Scan for the cell matching the given text and deliver its [X, Y] coordinate at center. 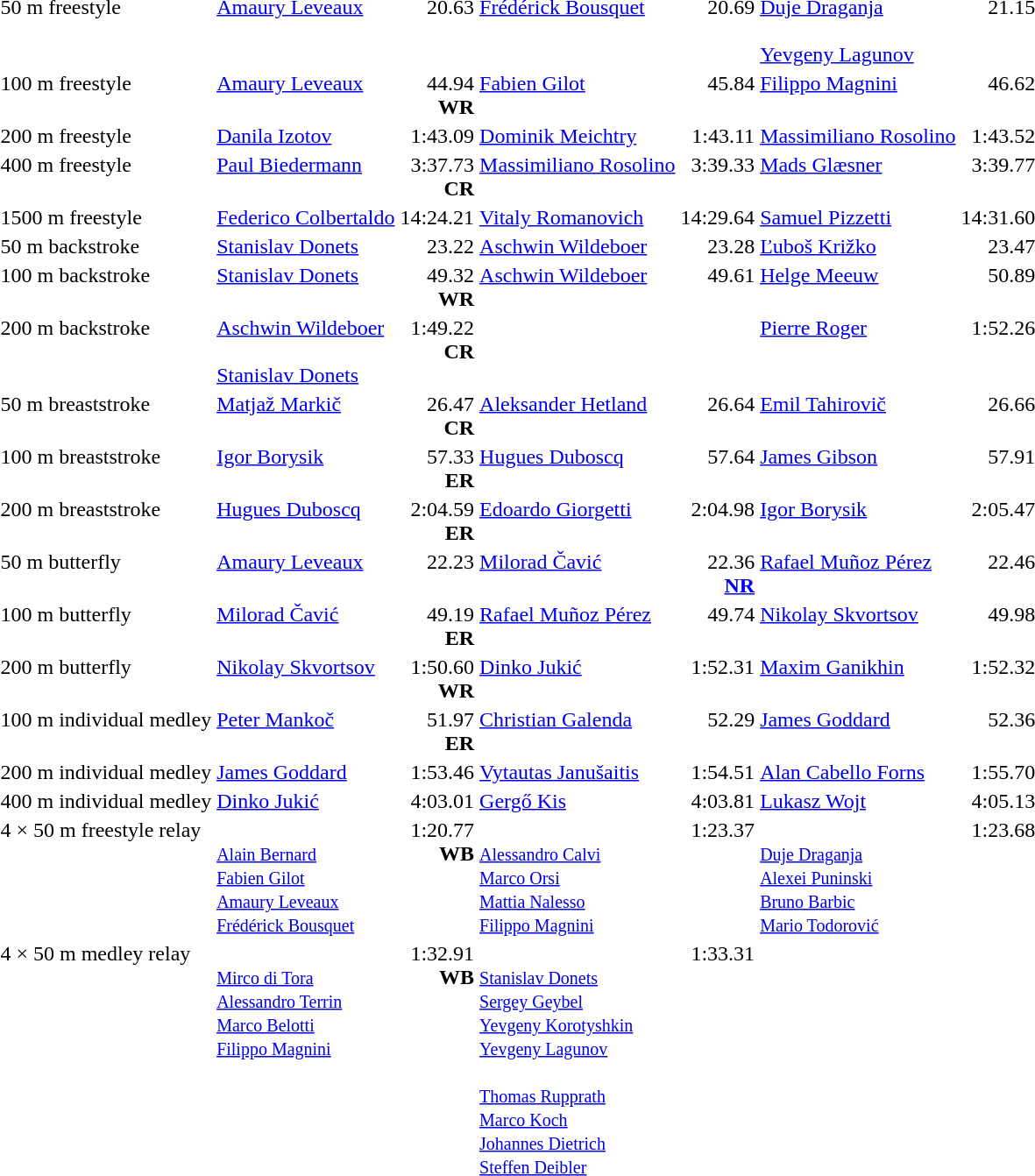
Christian Galenda [578, 731]
1:43.09 [437, 136]
1:43.11 [718, 136]
4:03.01 [437, 801]
3:39.33 [718, 177]
Alan Cabello Forns [858, 772]
1:23.37 [718, 877]
Gergő Kis [578, 801]
2:04.98 [718, 521]
22.23 [437, 573]
51.97ER [437, 731]
1:54.51 [718, 772]
1:20.77WB [437, 877]
44.94WR [437, 95]
Danila Izotov [306, 136]
Vitaly Romanovich [578, 217]
Vytautas Janušaitis [578, 772]
1:50.60WR [437, 678]
57.33ER [437, 468]
45.84 [718, 95]
26.64 [718, 415]
52.29 [718, 731]
23.28 [718, 246]
Alessandro CalviMarco OrsiMattia NalessoFilippo Magnini [578, 877]
1:52.31 [718, 678]
James Gibson [858, 468]
Peter Mankoč [306, 731]
Edoardo Giorgetti [578, 521]
Samuel Pizzetti [858, 217]
49.19ER [437, 626]
49.61 [718, 287]
Federico Colbertaldo [306, 217]
4:03.81 [718, 801]
14:29.64 [718, 217]
1:49.22CR [437, 351]
Pierre Roger [858, 351]
Filippo Magnini [858, 95]
14:24.21 [437, 217]
Fabien Gilot [578, 95]
Paul Biedermann [306, 177]
Mads Glæsner [858, 177]
23.22 [437, 246]
49.74 [718, 626]
Duje DraganjaAlexei PuninskiBruno BarbicMario Todorović [858, 877]
Aschwin WildeboerStanislav Donets [306, 351]
49.32WR [437, 287]
1:53.46 [437, 772]
Lukasz Wojt [858, 801]
26.47CR [437, 415]
2:04.59ER [437, 521]
57.64 [718, 468]
Maxim Ganikhin [858, 678]
Alain BernardFabien GilotAmaury LeveauxFrédérick Bousquet [306, 877]
22.36NR [718, 573]
Dominik Meichtry [578, 136]
Helge Meeuw [858, 287]
3:37.73CR [437, 177]
Ľuboš Križko [858, 246]
Emil Tahirovič [858, 415]
Aleksander Hetland [578, 415]
Matjaž Markič [306, 415]
